Identify which cell holds the provided text, then report its (x, y) central coordinate. 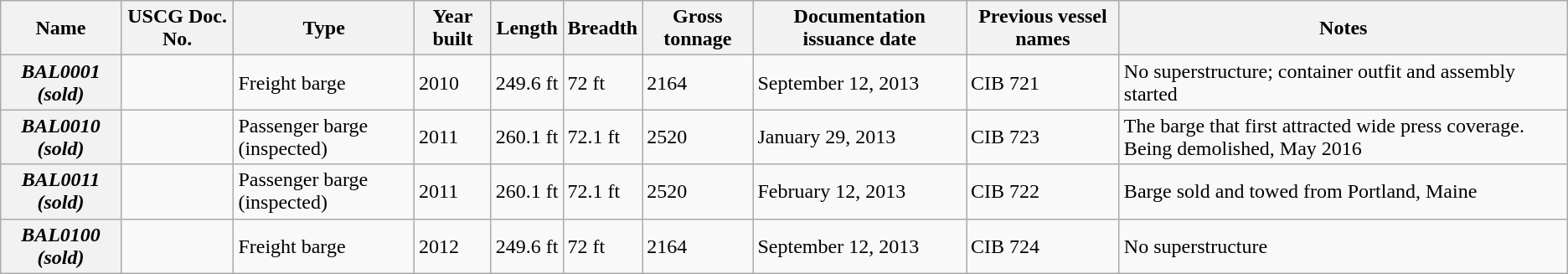
Breadth (603, 28)
BAL0010 (sold) (61, 137)
Documentation issuance date (859, 28)
The barge that first attracted wide press coverage. Being demolished, May 2016 (1344, 137)
Notes (1344, 28)
No superstructure; container outfit and assembly started (1344, 82)
BAL0100 (sold) (61, 246)
Previous vessel names (1044, 28)
Length (527, 28)
BAL0001 (sold) (61, 82)
January 29, 2013 (859, 137)
Barge sold and towed from Portland, Maine (1344, 191)
No superstructure (1344, 246)
CIB 721 (1044, 82)
Name (61, 28)
USCG Doc. No. (178, 28)
CIB 722 (1044, 191)
2010 (453, 82)
Year built (453, 28)
Type (324, 28)
February 12, 2013 (859, 191)
BAL0011 (sold) (61, 191)
Gross tonnage (698, 28)
CIB 724 (1044, 246)
2012 (453, 246)
CIB 723 (1044, 137)
